Capture the cell that displays the provided text and extract its [X, Y] central coordinate. 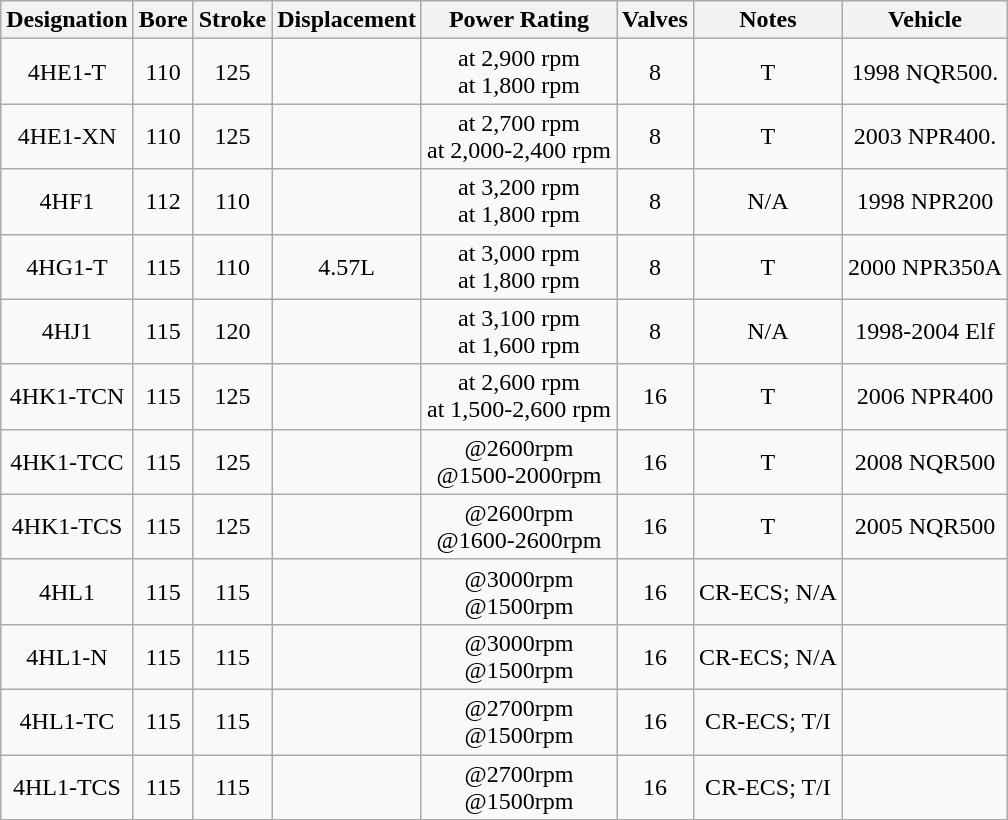
Designation [67, 20]
4.57L [347, 266]
1998 NPR200 [924, 202]
Notes [768, 20]
4HK1-TCS [67, 526]
1998-2004 Elf [924, 332]
Valves [656, 20]
2003 NPR400. [924, 136]
Vehicle [924, 20]
4HL1-TC [67, 722]
4HJ1 [67, 332]
@2600rpm @1600-2600rpm [518, 526]
at 3,000 rpm at 1,800 rpm [518, 266]
at 3,100 rpm at 1,600 rpm [518, 332]
4HL1-N [67, 656]
at 2,900 rpm at 1,800 rpm [518, 72]
2005 NQR500 [924, 526]
4HE1-XN [67, 136]
4HL1 [67, 592]
120 [232, 332]
2008 NQR500 [924, 462]
4HG1-T [67, 266]
4HL1-TCS [67, 786]
4HF1 [67, 202]
112 [163, 202]
at 2,600 rpm at 1,500-2,600 rpm [518, 396]
Bore [163, 20]
4HK1-TCN [67, 396]
2000 NPR350A [924, 266]
Power Rating [518, 20]
at 3,200 rpm at 1,800 rpm [518, 202]
at 2,700 rpm at 2,000-2,400 rpm [518, 136]
4HE1-T [67, 72]
Stroke [232, 20]
@2600rpm @1500-2000rpm [518, 462]
Displacement [347, 20]
1998 NQR500. [924, 72]
4HK1-TCC [67, 462]
2006 NPR400 [924, 396]
